Return the (X, Y) coordinate for the center point of the cell that contains the specified text.  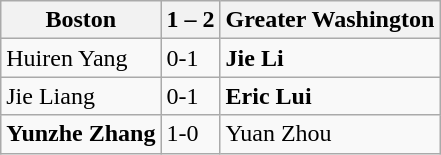
Greater Washington (330, 20)
Yuan Zhou (330, 134)
Eric Lui (330, 96)
Huiren Yang (81, 58)
Yunzhe Zhang (81, 134)
Boston (81, 20)
Jie Liang (81, 96)
Jie Li (330, 58)
1-0 (190, 134)
1 – 2 (190, 20)
